For the text-containing cell, return its midpoint in [x, y] coordinate format. 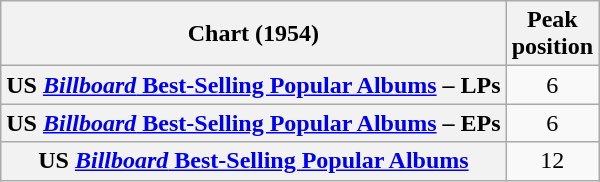
US Billboard Best-Selling Popular Albums – EPs [254, 123]
Peakposition [552, 34]
Chart (1954) [254, 34]
US Billboard Best-Selling Popular Albums [254, 161]
12 [552, 161]
US Billboard Best-Selling Popular Albums – LPs [254, 85]
